For the text-containing cell, return its midpoint in [X, Y] coordinate format. 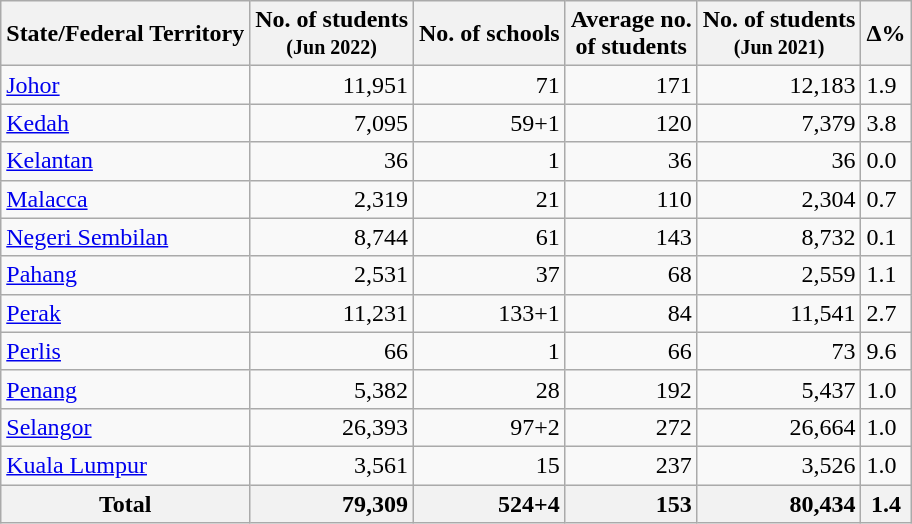
143 [631, 237]
237 [631, 465]
1.1 [886, 275]
2,559 [779, 275]
12,183 [779, 85]
272 [631, 427]
97+2 [490, 427]
Johor [126, 85]
No. of students(Jun 2022) [332, 34]
21 [490, 199]
68 [631, 275]
26,393 [332, 427]
120 [631, 123]
State/Federal Territory [126, 34]
0.7 [886, 199]
7,379 [779, 123]
Kelantan [126, 161]
1.9 [886, 85]
5,437 [779, 389]
Kedah [126, 123]
15 [490, 465]
Kuala Lumpur [126, 465]
192 [631, 389]
9.6 [886, 351]
2.7 [886, 313]
No. of schools [490, 34]
28 [490, 389]
Average no.of students [631, 34]
Penang [126, 389]
Pahang [126, 275]
Perlis [126, 351]
7,095 [332, 123]
84 [631, 313]
3.8 [886, 123]
5,382 [332, 389]
153 [631, 503]
0.0 [886, 161]
Malacca [126, 199]
26,664 [779, 427]
11,951 [332, 85]
Total [126, 503]
11,541 [779, 313]
3,561 [332, 465]
37 [490, 275]
524+4 [490, 503]
2,304 [779, 199]
61 [490, 237]
0.1 [886, 237]
8,732 [779, 237]
79,309 [332, 503]
11,231 [332, 313]
3,526 [779, 465]
1.4 [886, 503]
8,744 [332, 237]
71 [490, 85]
Selangor [126, 427]
80,434 [779, 503]
171 [631, 85]
110 [631, 199]
2,319 [332, 199]
2,531 [332, 275]
133+1 [490, 313]
No. of students(Jun 2021) [779, 34]
Negeri Sembilan [126, 237]
59+1 [490, 123]
Δ% [886, 34]
73 [779, 351]
Perak [126, 313]
